Pinpoint the cell where the given text exists, returning its [x, y] midpoint coordinate. 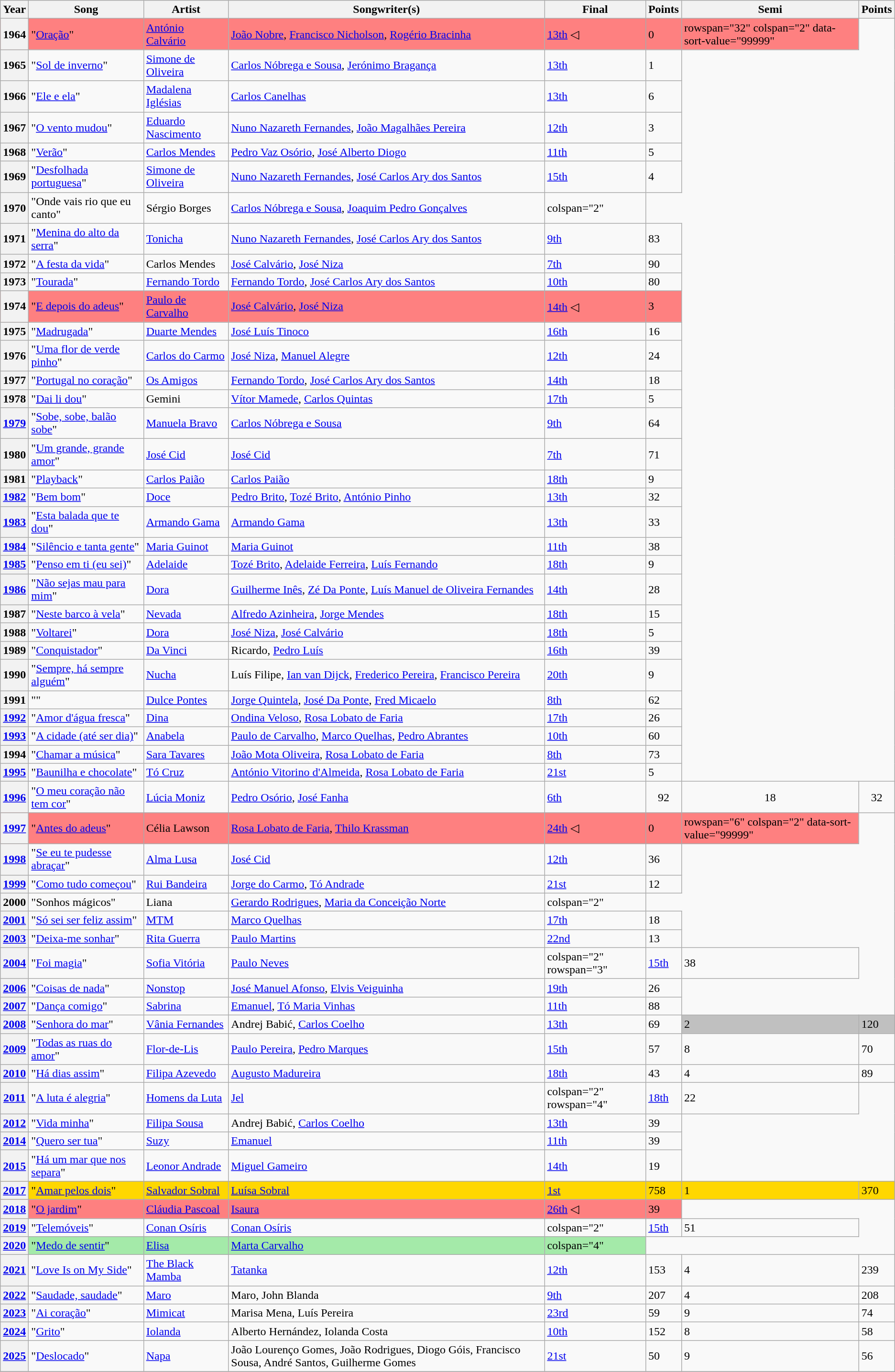
Filipa Azevedo [186, 1074]
"O meu coração não tem cor" [86, 797]
2015 [14, 1165]
1995 [14, 773]
62 [664, 699]
60 [664, 736]
Carlos do Carmo [186, 356]
Tonicha [186, 239]
1978 [14, 399]
208 [877, 1295]
Nevada [186, 614]
"A cidade (até ser dia)" [86, 736]
6th [595, 797]
Os Amigos [186, 381]
"Uma flor de verde pinho" [86, 356]
Marta Carvalho [386, 1246]
Duarte Mendes [186, 331]
1977 [14, 381]
1964 [14, 34]
"E depois do adeus" [86, 306]
1969 [14, 177]
1987 [14, 614]
83 [664, 239]
2000 [14, 902]
"Quero ser tua" [86, 1141]
João Mota Oliveira, Rosa Lobato de Faria [386, 754]
"Baunilha e chocolate" [86, 773]
1967 [14, 127]
2014 [14, 1141]
"Saudade, saudade" [86, 1295]
19 [664, 1165]
2022 [14, 1295]
1999 [14, 884]
758 [664, 1190]
Nonstop [186, 988]
1970 [14, 207]
Salvador Sobral [186, 1190]
2017 [14, 1190]
2010 [14, 1074]
57 [664, 1049]
Tó Cruz [186, 773]
Vânia Fernandes [186, 1024]
"Dai li dou" [86, 399]
"Vida minha" [86, 1123]
1988 [14, 632]
Pedro Vaz Osório, José Alberto Diogo [386, 152]
Manuela Bravo [186, 424]
Year [14, 10]
1989 [14, 650]
Semi [770, 10]
26th ◁ [595, 1209]
Flor-de-Lis [186, 1049]
1998 [14, 860]
João Nobre, Francisco Nicholson, Rogério Bracinha [386, 34]
13th ◁ [595, 34]
"Sobe, sobe, balão sobe" [86, 424]
Ricardo, Pedro Luís [386, 650]
20th [595, 675]
73 [664, 754]
"" [86, 699]
1996 [14, 797]
1979 [14, 424]
"Foi magia" [86, 963]
Rui Bandeira [186, 884]
"A festa da vida" [86, 263]
"Como tudo começou" [86, 884]
1966 [14, 97]
19th [595, 988]
Dina [186, 718]
Leonor Andrade [186, 1165]
33 [664, 522]
Liana [186, 902]
370 [877, 1190]
"Não sejas mau para mim" [86, 589]
"A luta é alegria" [86, 1099]
Tatanka [386, 1271]
1968 [14, 152]
36 [664, 860]
Anabela [186, 736]
2018 [14, 1209]
2019 [14, 1227]
"Menina do alto da serra" [86, 239]
71 [664, 454]
2011 [14, 1099]
1991 [14, 699]
Gemini [186, 399]
"O jardim" [86, 1209]
rowspan="6" colspan="2" data-sort-value="99999" [770, 828]
1982 [14, 497]
1993 [14, 736]
"Onde vais rio que eu canto" [86, 207]
"Grito" [86, 1331]
80 [664, 282]
Song [86, 10]
Paulo Martins [386, 938]
"Neste barco à vela" [86, 614]
2004 [14, 963]
1976 [14, 356]
"Bem bom" [86, 497]
Maro [186, 1295]
90 [664, 263]
Tozé Brito, Adelaide Ferreira, Luís Fernando [386, 565]
120 [877, 1024]
Augusto Madureira [386, 1074]
56 [877, 1356]
Vítor Mamede, Carlos Quintas [386, 399]
Rosa Lobato de Faria, Thilo Krassman [386, 828]
Emanuel, Tó Maria Vinhas [386, 1006]
"Conquistador" [86, 650]
2007 [14, 1006]
Luís Filipe, Ian van Dijck, Frederico Pereira, Francisco Pereira [386, 675]
"Madrugada" [86, 331]
92 [664, 797]
"Silêncio e tanta gente" [86, 546]
"Tourada" [86, 282]
Adelaide [186, 565]
2006 [14, 988]
Carlos Nóbrega e Sousa, Jerónimo Bragança [386, 65]
Dulce Pontes [186, 699]
Alberto Hernández, Iolanda Costa [386, 1331]
2020 [14, 1246]
Elisa [186, 1246]
"Portugal no coração" [86, 381]
13 [664, 938]
"Telemóveis" [86, 1227]
"Sonhos mágicos" [86, 902]
"Ai coração" [86, 1313]
Marco Quelhas [386, 920]
152 [664, 1331]
1965 [14, 65]
Isaura [386, 1209]
Jel [386, 1099]
Alfredo Azinheira, Jorge Mendes [386, 614]
1992 [14, 718]
64 [664, 424]
58 [877, 1331]
Carlos Nóbrega e Sousa, Joaquim Pedro Gonçalves [386, 207]
"Há dias assim" [86, 1074]
Carlos Canelhas [386, 97]
22nd [595, 938]
Iolanda [186, 1331]
"Deixa-me sonhar" [86, 938]
Jorge do Carmo, Tó Andrade [386, 884]
"Playback" [86, 479]
Madalena Iglésias [186, 97]
"Todas as ruas do amor" [86, 1049]
Paulo Pereira, Pedro Marques [386, 1049]
6 [664, 97]
"Chamar a música" [86, 754]
70 [877, 1049]
1971 [14, 239]
"Ele e ela" [86, 97]
Pedro Osório, José Fanha [386, 797]
António Vitorino d'Almeida, Rosa Lobato de Faria [386, 773]
Homens da Luta [186, 1099]
"Deslocado" [86, 1356]
Ondina Veloso, Rosa Lobato de Faria [386, 718]
1986 [14, 589]
2008 [14, 1024]
Songwriter(s) [386, 10]
"Penso em ti (eu sei)" [86, 565]
Da Vinci [186, 650]
24th ◁ [595, 828]
1975 [14, 331]
José Manuel Afonso, Elvis Veiguinha [386, 988]
Napa [186, 1356]
24 [664, 356]
Filipa Sousa [186, 1123]
74 [877, 1313]
Emanuel [386, 1141]
colspan="4" [595, 1246]
1990 [14, 675]
"Dança comigo" [86, 1006]
23rd [595, 1313]
"Antes do adeus" [86, 828]
1972 [14, 263]
1985 [14, 565]
"Amor d'água fresca" [86, 718]
Sérgio Borges [186, 207]
50 [664, 1356]
Artist [186, 10]
Jorge Quintela, José Da Ponte, Fred Micaelo [386, 699]
José Niza, Manuel Alegre [386, 356]
Marisa Mena, Luís Pereira [386, 1313]
207 [664, 1295]
2021 [14, 1271]
"Desfolhada portuguesa" [86, 177]
2009 [14, 1049]
15 [664, 614]
Lúcia Moniz [186, 797]
1984 [14, 546]
"Oração" [86, 34]
Alma Lusa [186, 860]
Fernando Tordo [186, 282]
Guilherme Inês, Zé Da Ponte, Luís Manuel de Oliveira Fernandes [386, 589]
"Só sei ser feliz assim" [86, 920]
2025 [14, 1356]
1974 [14, 306]
153 [664, 1271]
Paulo de Carvalho, Marco Quelhas, Pedro Abrantes [386, 736]
1973 [14, 282]
Mimicat [186, 1313]
2001 [14, 920]
Sofia Vitória [186, 963]
"Esta balada que te dou" [86, 522]
"O vento mudou" [86, 127]
"Um grande, grande amor" [86, 454]
1980 [14, 454]
Gerardo Rodrigues, Maria da Conceição Norte [386, 902]
MTM [186, 920]
2012 [14, 1123]
12 [664, 884]
Miguel Gameiro [386, 1165]
Maro, John Blanda [386, 1295]
2023 [14, 1313]
1994 [14, 754]
"Voltarei" [86, 632]
14th ◁ [595, 306]
Doce [186, 497]
43 [664, 1074]
Final [595, 10]
"Medo de sentir" [86, 1246]
Carlos Nóbrega e Sousa [386, 424]
2 [770, 1024]
José Luís Tinoco [386, 331]
69 [664, 1024]
colspan="2" rowspan="3" [595, 963]
"Há um mar que nos separa" [86, 1165]
"Love Is on My Side" [86, 1271]
Eduardo Nascimento [186, 127]
rowspan="32" colspan="2" data-sort-value="99999" [770, 34]
Cláudia Pascoal [186, 1209]
Pedro Brito, Tozé Brito, António Pinho [386, 497]
Paulo Neves [386, 963]
59 [664, 1313]
António Calvário [186, 34]
28 [664, 589]
Rita Guerra [186, 938]
51 [770, 1227]
89 [877, 1074]
Sara Tavares [186, 754]
Nuno Nazareth Fernandes, João Magalhães Pereira [386, 127]
"Amar pelos dois" [86, 1190]
1981 [14, 479]
1st [595, 1190]
colspan="2" rowspan="4" [595, 1099]
João Lourenço Gomes, João Rodrigues, Diogo Góis, Francisco Sousa, André Santos, Guilherme Gomes [386, 1356]
José Niza, José Calvário [386, 632]
16 [664, 331]
Célia Lawson [186, 828]
Suzy [186, 1141]
Paulo de Carvalho [186, 306]
Nucha [186, 675]
239 [877, 1271]
Sabrina [186, 1006]
"Verão" [86, 152]
2024 [14, 1331]
1983 [14, 522]
"Se eu te pudesse abraçar" [86, 860]
"Sol de inverno" [86, 65]
"Senhora do mar" [86, 1024]
"Sempre, há sempre alguém" [86, 675]
The Black Mamba [186, 1271]
88 [664, 1006]
Luísa Sobral [386, 1190]
2003 [14, 938]
22 [770, 1099]
"Coisas de nada" [86, 988]
1997 [14, 828]
